Output the [X, Y] coordinate of the center of the cell containing the given text.  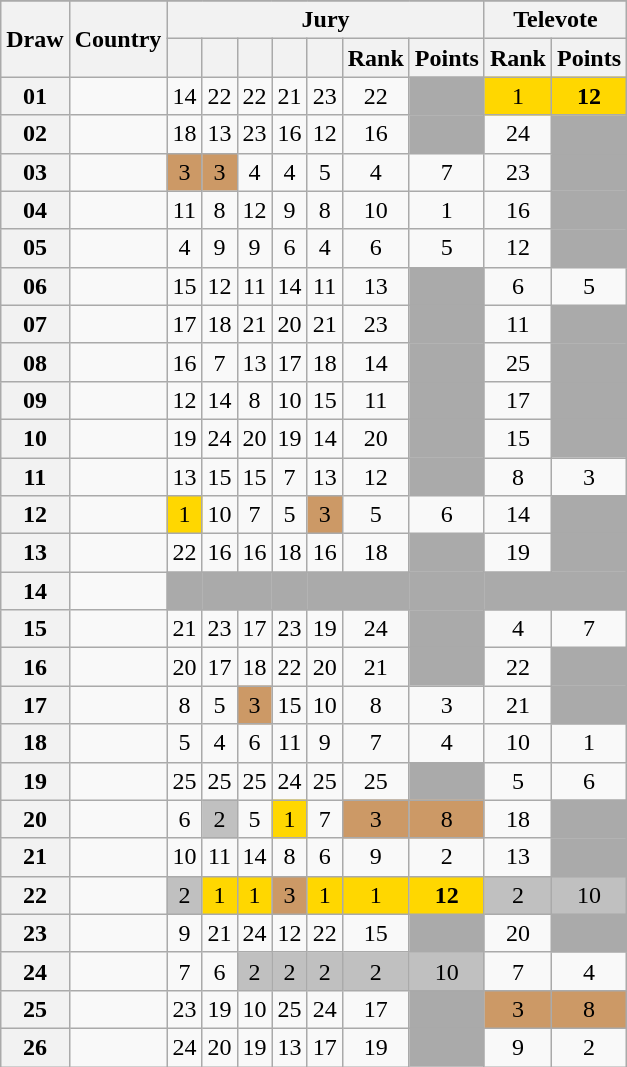
Country [118, 39]
01 [35, 96]
06 [35, 286]
03 [35, 172]
02 [35, 134]
04 [35, 210]
26 [35, 1047]
Jury [326, 20]
Televote [555, 20]
07 [35, 324]
09 [35, 400]
05 [35, 248]
08 [35, 362]
Draw [35, 39]
